Provide the [x, y] coordinate of the cell's center where the given text is located.  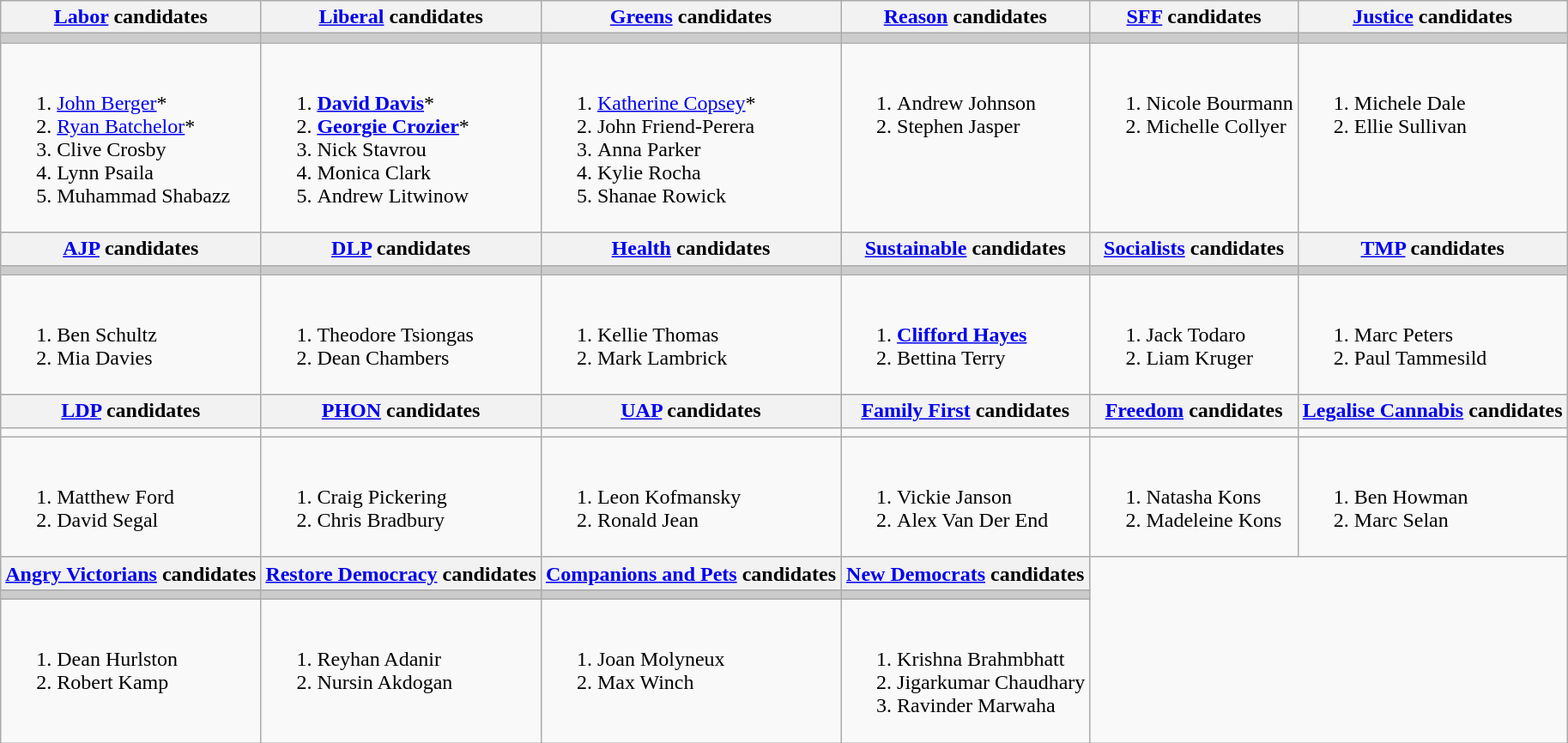
Joan MolyneuxMax Winch [690, 671]
DLP candidates [402, 249]
Family First candidates [966, 411]
New Democrats candidates [966, 573]
Freedom candidates [1194, 411]
UAP candidates [690, 411]
Health candidates [690, 249]
Ben SchultzMia Davies [130, 335]
Legalise Cannabis candidates [1432, 411]
Craig PickeringChris Bradbury [402, 497]
Andrew JohnsonStephen Jasper [966, 137]
Liberal candidates [402, 17]
Dean HurlstonRobert Kamp [130, 671]
Angry Victorians candidates [130, 573]
Matthew FordDavid Segal [130, 497]
Michele DaleEllie Sullivan [1432, 137]
Greens candidates [690, 17]
LDP candidates [130, 411]
Restore Democracy candidates [402, 573]
Kellie ThomasMark Lambrick [690, 335]
John Berger*Ryan Batchelor*Clive CrosbyLynn PsailaMuhammad Shabazz [130, 137]
SFF candidates [1194, 17]
Nicole BourmannMichelle Collyer [1194, 137]
PHON candidates [402, 411]
Labor candidates [130, 17]
Reyhan AdanirNursin Akdogan [402, 671]
Natasha KonsMadeleine Kons [1194, 497]
Vickie JansonAlex Van Der End [966, 497]
Krishna BrahmbhattJigarkumar ChaudharyRavinder Marwaha [966, 671]
Socialists candidates [1194, 249]
Ben HowmanMarc Selan [1432, 497]
TMP candidates [1432, 249]
David Davis*Georgie Crozier*Nick StavrouMonica ClarkAndrew Litwinow [402, 137]
Marc PetersPaul Tammesild [1432, 335]
Reason candidates [966, 17]
Justice candidates [1432, 17]
Companions and Pets candidates [690, 573]
Jack TodaroLiam Kruger [1194, 335]
Leon KofmanskyRonald Jean [690, 497]
AJP candidates [130, 249]
Clifford HayesBettina Terry [966, 335]
Sustainable candidates [966, 249]
Katherine Copsey*John Friend-PereraAnna ParkerKylie RochaShanae Rowick [690, 137]
Theodore TsiongasDean Chambers [402, 335]
